Identify which cell holds the provided text, then report its [x, y] central coordinate. 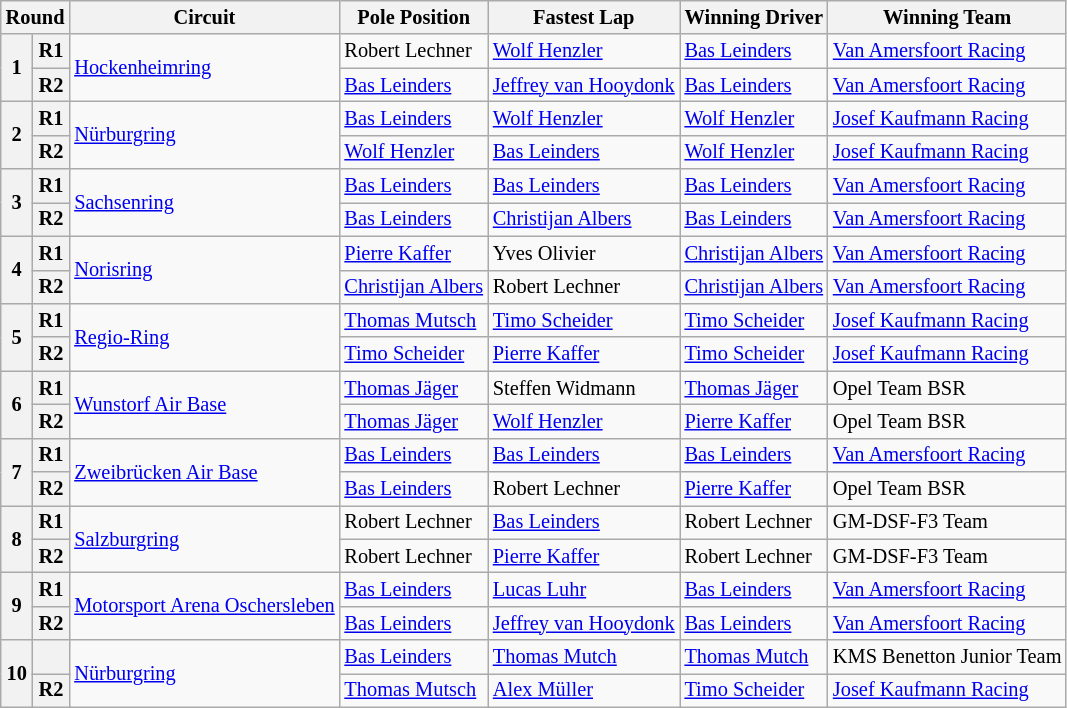
Salzburgring [204, 538]
5 [17, 336]
Yves Olivier [584, 253]
Pole Position [413, 17]
9 [17, 606]
Zweibrücken Air Base [204, 472]
KMS Benetton Junior Team [947, 657]
6 [17, 404]
Winning Driver [754, 17]
Steffen Widmann [584, 388]
Lucas Luhr [584, 589]
Wunstorf Air Base [204, 404]
Alex Müller [584, 690]
4 [17, 270]
1 [17, 68]
Fastest Lap [584, 17]
7 [17, 472]
Hockenheimring [204, 68]
Motorsport Arena Oschersleben [204, 606]
8 [17, 538]
Regio-Ring [204, 336]
Winning Team [947, 17]
10 [17, 674]
Circuit [204, 17]
2 [17, 134]
Round [36, 17]
Norisring [204, 270]
3 [17, 202]
Sachsenring [204, 202]
